Capture the cell that displays the provided text and extract its (X, Y) central coordinate. 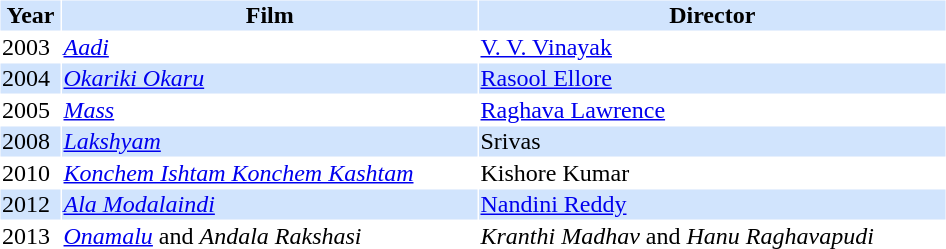
Raghava Lawrence (712, 110)
Aadi (270, 47)
Okariki Okaru (270, 79)
2008 (30, 141)
2005 (30, 110)
Srivas (712, 141)
Film (270, 15)
Nandini Reddy (712, 205)
Mass (270, 110)
Director (712, 15)
2004 (30, 79)
V. V. Vinayak (712, 47)
Rasool Ellore (712, 79)
Lakshyam (270, 141)
Kishore Kumar (712, 173)
2010 (30, 173)
2003 (30, 47)
Ala Modalaindi (270, 205)
Konchem Ishtam Konchem Kashtam (270, 173)
Year (30, 15)
2012 (30, 205)
